For the text-containing cell, return its midpoint in [X, Y] coordinate format. 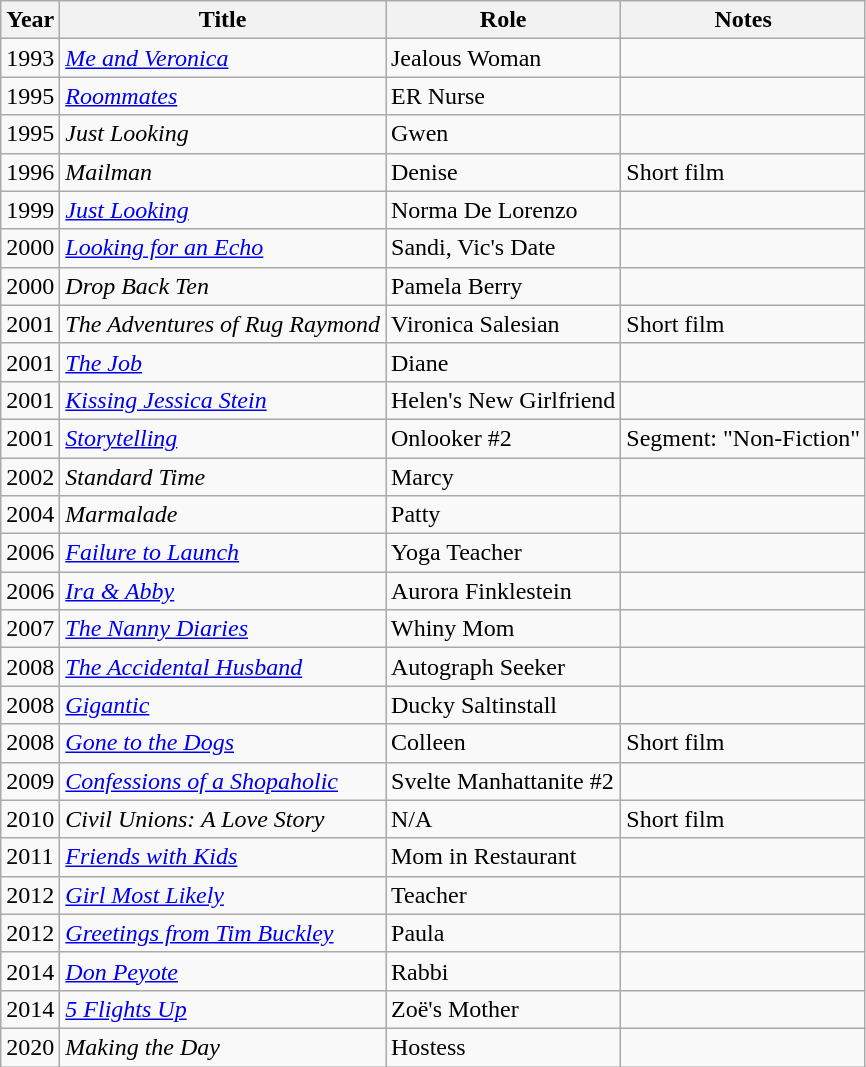
1999 [30, 210]
Patty [504, 515]
Rabbi [504, 971]
2020 [30, 1047]
Segment: "Non-Fiction" [744, 438]
Drop Back Ten [223, 286]
Ducky Saltinstall [504, 705]
N/A [504, 819]
Looking for an Echo [223, 248]
Making the Day [223, 1047]
Don Peyote [223, 971]
The Accidental Husband [223, 667]
Ira & Abby [223, 591]
Mailman [223, 172]
Title [223, 20]
Sandi, Vic's Date [504, 248]
Zoë's Mother [504, 1009]
Civil Unions: A Love Story [223, 819]
Gigantic [223, 705]
Failure to Launch [223, 553]
Notes [744, 20]
Paula [504, 933]
Mom in Restaurant [504, 857]
Confessions of a Shopaholic [223, 781]
ER Nurse [504, 96]
Yoga Teacher [504, 553]
Girl Most Likely [223, 895]
Greetings from Tim Buckley [223, 933]
The Job [223, 362]
Autograph Seeker [504, 667]
Vironica Salesian [504, 324]
Year [30, 20]
Roommates [223, 96]
Marmalade [223, 515]
Svelte Manhattanite #2 [504, 781]
2004 [30, 515]
1993 [30, 58]
Diane [504, 362]
The Nanny Diaries [223, 629]
Standard Time [223, 477]
Storytelling [223, 438]
2011 [30, 857]
Teacher [504, 895]
5 Flights Up [223, 1009]
Marcy [504, 477]
Pamela Berry [504, 286]
Colleen [504, 743]
Aurora Finklestein [504, 591]
Role [504, 20]
Gone to the Dogs [223, 743]
Onlooker #2 [504, 438]
2009 [30, 781]
2010 [30, 819]
2007 [30, 629]
Me and Veronica [223, 58]
Whiny Mom [504, 629]
1996 [30, 172]
Helen's New Girlfriend [504, 400]
2002 [30, 477]
Jealous Woman [504, 58]
The Adventures of Rug Raymond [223, 324]
Friends with Kids [223, 857]
Gwen [504, 134]
Kissing Jessica Stein [223, 400]
Norma De Lorenzo [504, 210]
Denise [504, 172]
Hostess [504, 1047]
